Output the (x, y) coordinate of the center of the cell containing the given text.  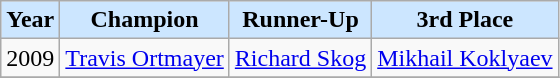
2009 (30, 58)
Richard Skog (300, 58)
Mikhail Koklyaev (465, 58)
3rd Place (465, 20)
Champion (145, 20)
Travis Ortmayer (145, 58)
Runner-Up (300, 20)
Year (30, 20)
